Find where the given text appears and provide that cell's center as (X, Y) coordinate. 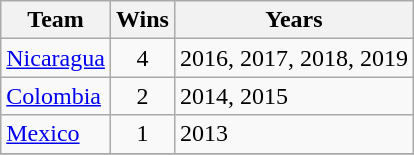
4 (142, 58)
Colombia (56, 96)
Mexico (56, 134)
Nicaragua (56, 58)
2016, 2017, 2018, 2019 (294, 58)
2014, 2015 (294, 96)
1 (142, 134)
2013 (294, 134)
2 (142, 96)
Team (56, 20)
Wins (142, 20)
Years (294, 20)
